From the cell containing the given text, extract its center point as [X, Y] coordinate. 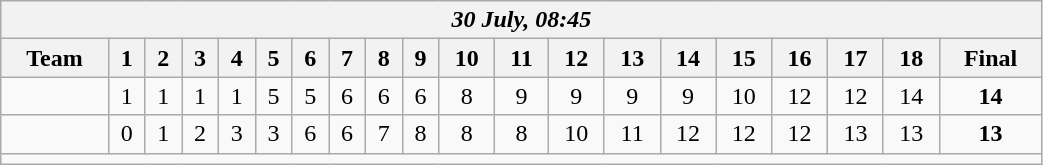
18 [911, 58]
4 [236, 58]
15 [744, 58]
16 [800, 58]
17 [856, 58]
0 [126, 134]
Final [990, 58]
30 July, 08:45 [522, 20]
Team [55, 58]
